Extract the (x, y) coordinate from the center of the cell holding the provided text.  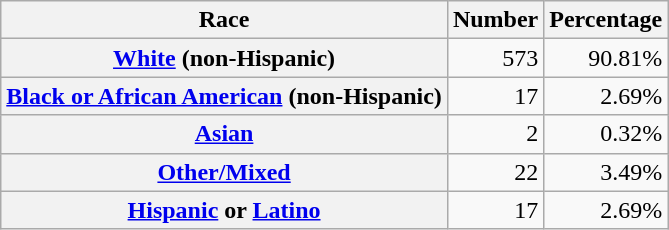
Black or African American (non-Hispanic) (224, 96)
0.32% (606, 134)
22 (495, 172)
2 (495, 134)
Number (495, 20)
Percentage (606, 20)
White (non-Hispanic) (224, 58)
Hispanic or Latino (224, 210)
3.49% (606, 172)
573 (495, 58)
90.81% (606, 58)
Other/Mixed (224, 172)
Asian (224, 134)
Race (224, 20)
